Determine the [x, y] coordinate at the center of the cell enclosing the given text.  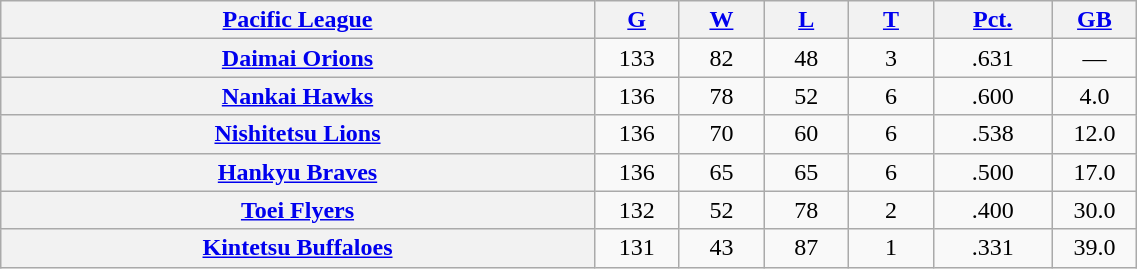
Nishitetsu Lions [298, 134]
132 [636, 210]
Pacific League [298, 20]
— [1094, 58]
Daimai Orions [298, 58]
43 [722, 248]
48 [806, 58]
30.0 [1094, 210]
.331 [992, 248]
12.0 [1094, 134]
60 [806, 134]
17.0 [1094, 172]
39.0 [1094, 248]
G [636, 20]
.631 [992, 58]
.400 [992, 210]
Nankai Hawks [298, 96]
133 [636, 58]
Hankyu Braves [298, 172]
T [892, 20]
Pct. [992, 20]
.600 [992, 96]
2 [892, 210]
Toei Flyers [298, 210]
87 [806, 248]
.500 [992, 172]
1 [892, 248]
70 [722, 134]
W [722, 20]
L [806, 20]
3 [892, 58]
4.0 [1094, 96]
131 [636, 248]
GB [1094, 20]
Kintetsu Buffaloes [298, 248]
.538 [992, 134]
82 [722, 58]
